Search for the cell housing the specified text and yield its [X, Y] center coordinate. 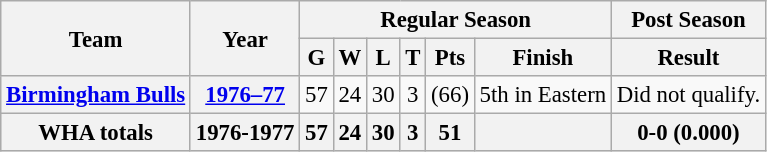
Result [688, 58]
Birmingham Bulls [96, 95]
T [413, 58]
Regular Season [456, 20]
Team [96, 38]
Post Season [688, 20]
W [350, 58]
0-0 (0.000) [688, 133]
L [384, 58]
G [316, 58]
WHA totals [96, 133]
Did not qualify. [688, 95]
5th in Eastern [542, 95]
Year [244, 38]
1976-1977 [244, 133]
1976–77 [244, 95]
(66) [450, 95]
Pts [450, 58]
Finish [542, 58]
51 [450, 133]
